Identify which cell holds the provided text, then report its [x, y] central coordinate. 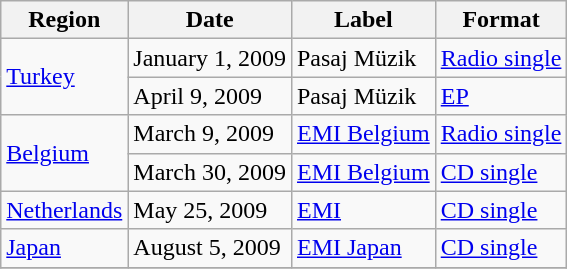
January 1, 2009 [210, 58]
April 9, 2009 [210, 96]
May 25, 2009 [210, 210]
March 30, 2009 [210, 172]
Belgium [64, 153]
Turkey [64, 77]
EMI Japan [363, 248]
Label [363, 20]
Date [210, 20]
Japan [64, 248]
Netherlands [64, 210]
Format [501, 20]
EMI [363, 210]
EP [501, 96]
August 5, 2009 [210, 248]
Region [64, 20]
March 9, 2009 [210, 134]
